Locate the cell with the specified text and output its (X, Y) center coordinate. 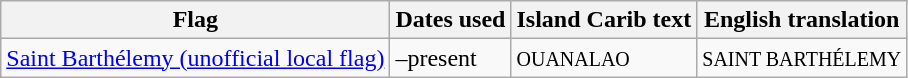
Island Carib text (604, 20)
Dates used (450, 20)
OUANALAO (604, 58)
Saint Barthélemy (unofficial local flag) (196, 58)
English translation (802, 20)
SAINT BARTHÉLEMY (802, 58)
Flag (196, 20)
–present (450, 58)
